For the text-containing cell, return its midpoint in (X, Y) coordinate format. 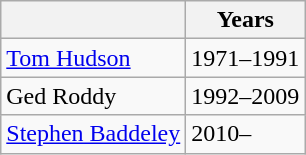
1992–2009 (246, 96)
Stephen Baddeley (94, 134)
Tom Hudson (94, 58)
Years (246, 20)
2010– (246, 134)
Ged Roddy (94, 96)
1971–1991 (246, 58)
